Identify which cell holds the provided text, then report its (X, Y) central coordinate. 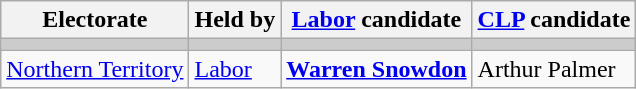
Warren Snowdon (376, 69)
Northern Territory (95, 69)
Held by (235, 20)
CLP candidate (554, 20)
Labor (235, 69)
Labor candidate (376, 20)
Electorate (95, 20)
Arthur Palmer (554, 69)
